For the text-containing cell, return its midpoint in (x, y) coordinate format. 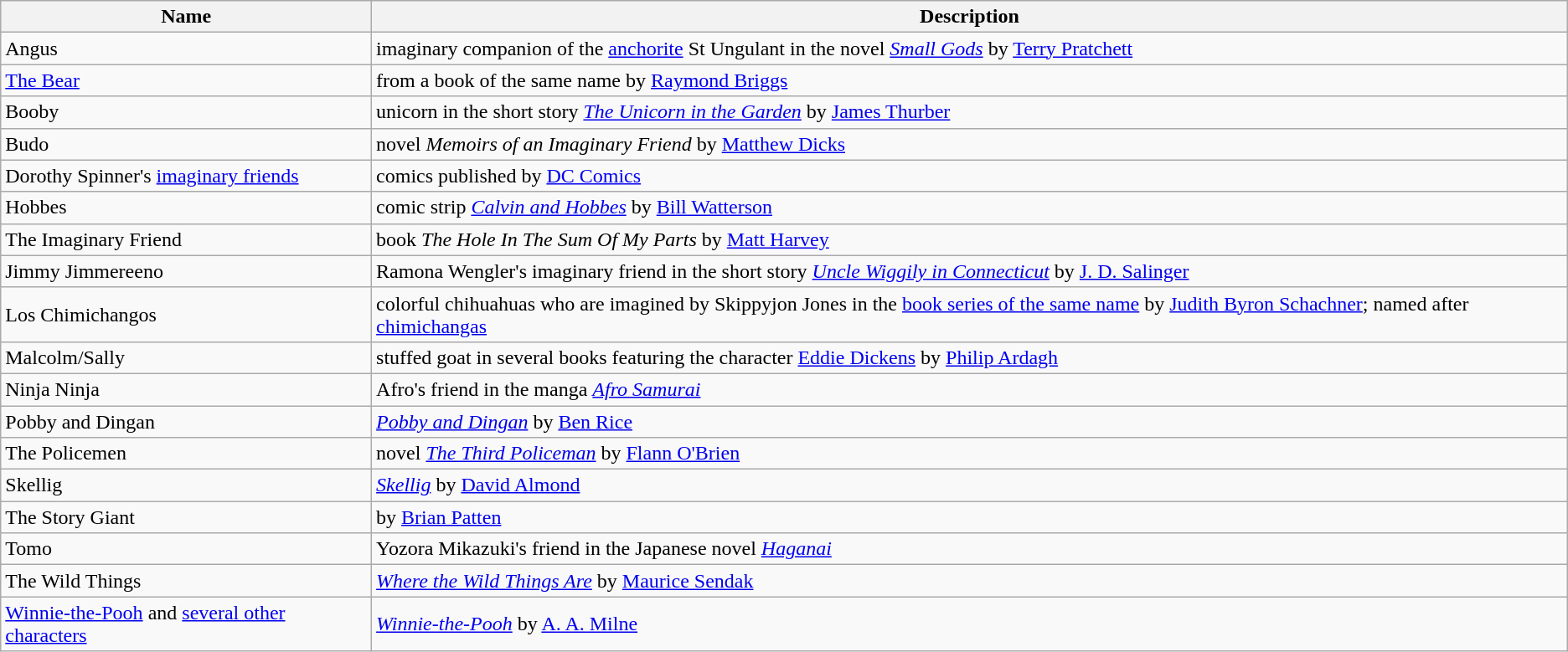
imaginary companion of the anchorite St Ungulant in the novel Small Gods by Terry Pratchett (970, 49)
by Brian Patten (970, 517)
Dorothy Spinner's imaginary friends (186, 176)
from a book of the same name by Raymond Briggs (970, 80)
Booby (186, 112)
The Policemen (186, 454)
Description (970, 17)
colorful chihuahuas who are imagined by Skippyjon Jones in the book series of the same name by Judith Byron Schachner; named after chimichangas (970, 315)
unicorn in the short story The Unicorn in the Garden by James Thurber (970, 112)
Skellig (186, 485)
Yozora Mikazuki's friend in the Japanese novel Haganai (970, 549)
Winnie-the-Pooh and several other characters (186, 624)
Hobbes (186, 208)
book The Hole In The Sum Of My Parts by Matt Harvey (970, 239)
comic strip Calvin and Hobbes by Bill Watterson (970, 208)
Skellig by David Almond (970, 485)
novel Memoirs of an Imaginary Friend by Matthew Dicks (970, 144)
Angus (186, 49)
Budo (186, 144)
Tomo (186, 549)
Where the Wild Things Are by Maurice Sendak (970, 581)
stuffed goat in several books featuring the character Eddie Dickens by Philip Ardagh (970, 357)
Malcolm/Sally (186, 357)
Winnie-the-Pooh by A. A. Milne (970, 624)
The Story Giant (186, 517)
Ninja Ninja (186, 389)
novel The Third Policeman by Flann O'Brien (970, 454)
Pobby and Dingan by Ben Rice (970, 421)
Afro's friend in the manga Afro Samurai (970, 389)
The Wild Things (186, 581)
Ramona Wengler's imaginary friend in the short story Uncle Wiggily in Connecticut by J. D. Salinger (970, 271)
The Bear (186, 80)
Pobby and Dingan (186, 421)
Name (186, 17)
comics published by DC Comics (970, 176)
The Imaginary Friend (186, 239)
Los Chimichangos (186, 315)
Jimmy Jimmereeno (186, 271)
